Extract the (X, Y) coordinate from the center of the cell holding the provided text.  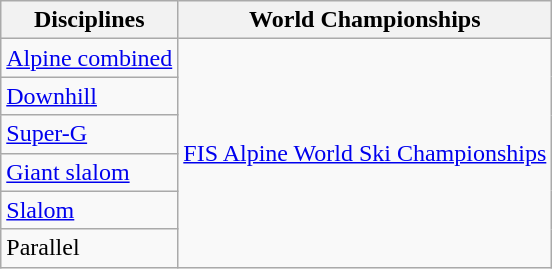
Downhill (90, 96)
Alpine combined (90, 58)
Slalom (90, 210)
Super-G (90, 134)
World Championships (365, 20)
Parallel (90, 248)
Giant slalom (90, 172)
FIS Alpine World Ski Championships (365, 153)
Disciplines (90, 20)
